From the cell containing the given text, extract its center point as (X, Y) coordinate. 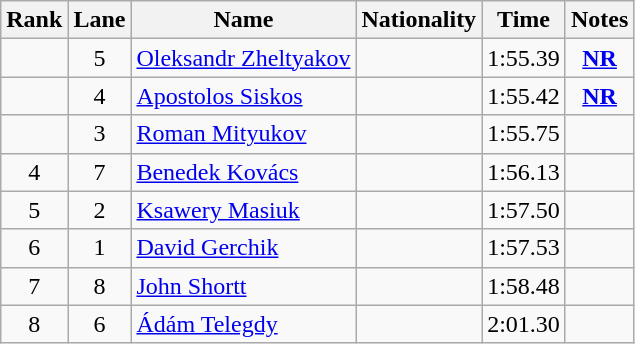
Ksawery Masiuk (244, 210)
1:55.75 (524, 134)
Benedek Kovács (244, 172)
1:56.13 (524, 172)
Notes (599, 20)
Lane (100, 20)
John Shortt (244, 286)
Rank (34, 20)
1 (100, 248)
Apostolos Siskos (244, 96)
1:58.48 (524, 286)
Time (524, 20)
Name (244, 20)
Roman Mityukov (244, 134)
Oleksandr Zheltyakov (244, 58)
Nationality (419, 20)
3 (100, 134)
2 (100, 210)
1:55.39 (524, 58)
David Gerchik (244, 248)
1:55.42 (524, 96)
2:01.30 (524, 324)
Ádám Telegdy (244, 324)
1:57.50 (524, 210)
1:57.53 (524, 248)
